Identify which cell holds the provided text, then report its (x, y) central coordinate. 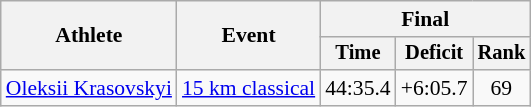
Event (248, 36)
+6:05.7 (434, 88)
15 km classical (248, 88)
Rank (502, 54)
Final (425, 19)
Athlete (89, 36)
Time (358, 54)
69 (502, 88)
Oleksii Krasovskyi (89, 88)
44:35.4 (358, 88)
Deficit (434, 54)
